Return (x, y) of the center of cell containing provided text 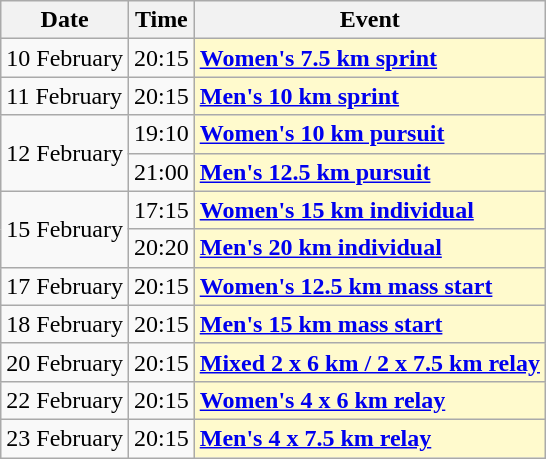
17 February (65, 286)
20:20 (161, 248)
11 February (65, 96)
20 February (65, 362)
Men's 12.5 km pursuit (370, 172)
Men's 4 x 7.5 km relay (370, 438)
Men's 10 km sprint (370, 96)
Women's 15 km individual (370, 210)
Women's 12.5 km mass start (370, 286)
15 February (65, 229)
Women's 7.5 km sprint (370, 58)
Event (370, 20)
19:10 (161, 134)
10 February (65, 58)
Time (161, 20)
Date (65, 20)
Mixed 2 x 6 km / 2 x 7.5 km relay (370, 362)
17:15 (161, 210)
Women's 10 km pursuit (370, 134)
Men's 15 km mass start (370, 324)
18 February (65, 324)
23 February (65, 438)
Men's 20 km individual (370, 248)
21:00 (161, 172)
12 February (65, 153)
22 February (65, 400)
Women's 4 x 6 km relay (370, 400)
